Locate the cell with the specified text and output its (X, Y) center coordinate. 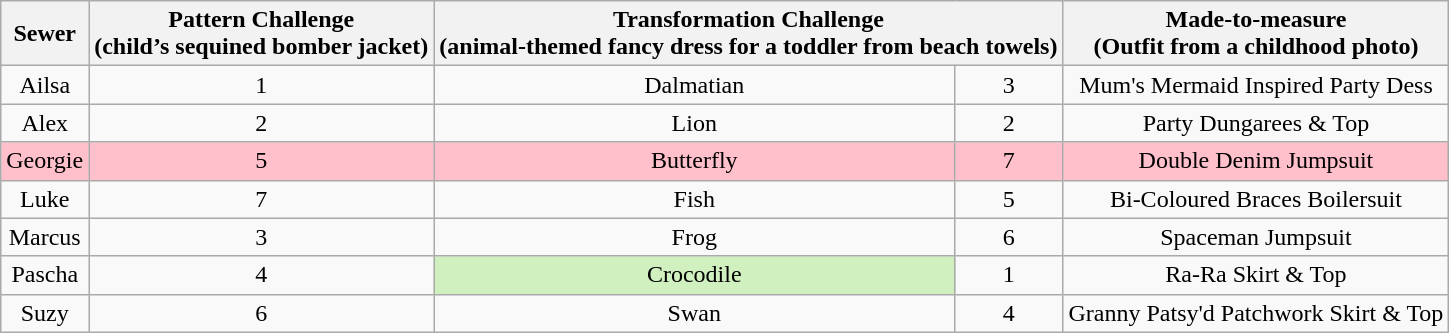
Dalmatian (694, 85)
Transformation Challenge(animal-themed fancy dress for a toddler from beach towels) (748, 34)
Spaceman Jumpsuit (1256, 237)
Alex (45, 123)
Suzy (45, 313)
Granny Patsy'd Patchwork Skirt & Top (1256, 313)
Sewer (45, 34)
Bi-Coloured Braces Boilersuit (1256, 199)
Frog (694, 237)
Swan (694, 313)
Marcus (45, 237)
Mum's Mermaid Inspired Party Dess (1256, 85)
Fish (694, 199)
Ailsa (45, 85)
Georgie (45, 161)
Butterfly (694, 161)
Party Dungarees & Top (1256, 123)
Pascha (45, 275)
Double Denim Jumpsuit (1256, 161)
Made-to-measure(Outfit from a childhood photo) (1256, 34)
Lion (694, 123)
Luke (45, 199)
Crocodile (694, 275)
Ra-Ra Skirt & Top (1256, 275)
Pattern Challenge(child’s sequined bomber jacket) (262, 34)
